From the cell containing the given text, extract its center point as [x, y] coordinate. 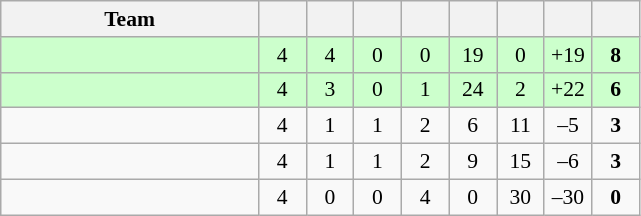
+22 [568, 90]
11 [520, 126]
9 [473, 162]
15 [520, 162]
–30 [568, 197]
8 [616, 55]
–6 [568, 162]
+19 [568, 55]
Team [130, 19]
24 [473, 90]
–5 [568, 126]
19 [473, 55]
30 [520, 197]
